Return [x, y] of the center of cell containing provided text 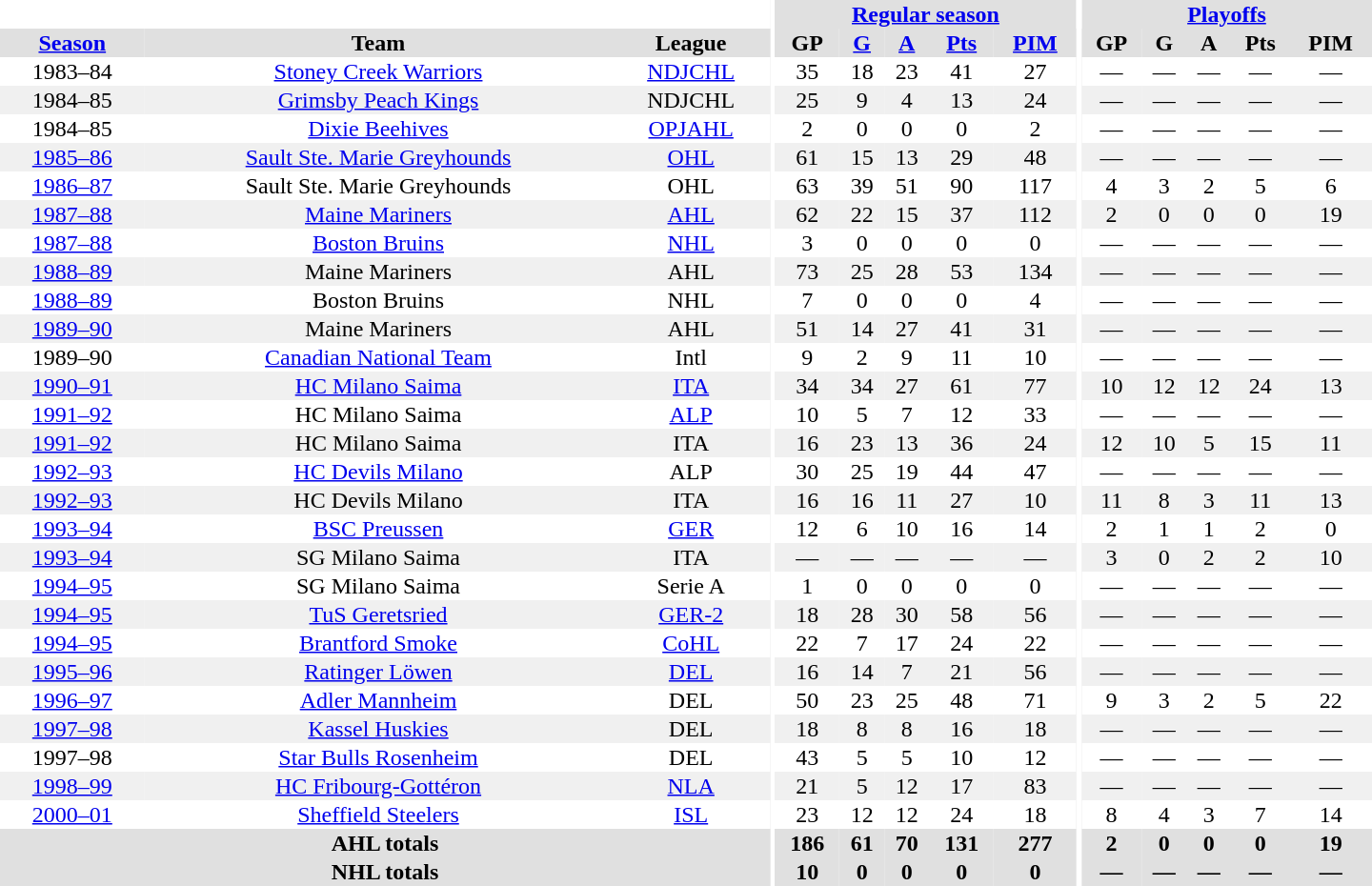
Adler Mannheim [379, 700]
277 [1035, 843]
Intl [691, 357]
TuS Geretsried [379, 614]
134 [1035, 272]
37 [961, 214]
186 [807, 843]
Regular season [925, 14]
53 [961, 272]
47 [1035, 472]
Serie A [691, 586]
Stoney Creek Warriors [379, 71]
71 [1035, 700]
HC Fribourg-Gottéron [379, 786]
NLA [691, 786]
Brantford Smoke [379, 643]
1985–86 [72, 157]
Grimsby Peach Kings [379, 100]
1998–99 [72, 786]
39 [861, 186]
Sheffield Steelers [379, 815]
Kassel Huskies [379, 729]
GER-2 [691, 614]
44 [961, 472]
1990–91 [72, 386]
Dixie Beehives [379, 129]
70 [907, 843]
31 [1035, 329]
OPJAHL [691, 129]
43 [807, 757]
58 [961, 614]
63 [807, 186]
1983–84 [72, 71]
NHL totals [385, 872]
35 [807, 71]
112 [1035, 214]
Ratinger Löwen [379, 672]
Team [379, 43]
League [691, 43]
83 [1035, 786]
73 [807, 272]
1996–97 [72, 700]
1995–96 [72, 672]
Star Bulls Rosenheim [379, 757]
77 [1035, 386]
GER [691, 529]
62 [807, 214]
2000–01 [72, 815]
90 [961, 186]
AHL totals [385, 843]
29 [961, 157]
33 [1035, 414]
Playoffs [1227, 14]
Season [72, 43]
BSC Preussen [379, 529]
50 [807, 700]
1986–87 [72, 186]
CoHL [691, 643]
ISL [691, 815]
36 [961, 443]
131 [961, 843]
117 [1035, 186]
Canadian National Team [379, 357]
